Detect which cell encompasses the target text, then output its [x, y] center coordinate. 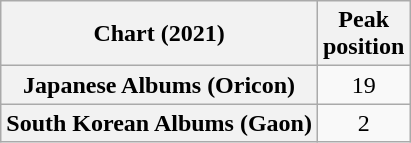
2 [363, 123]
South Korean Albums (Gaon) [160, 123]
Peakposition [363, 34]
Japanese Albums (Oricon) [160, 85]
Chart (2021) [160, 34]
19 [363, 85]
